Scan for the cell matching the given text and deliver its [X, Y] coordinate at center. 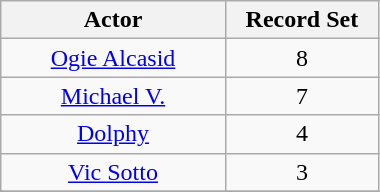
3 [302, 172]
7 [302, 96]
Ogie Alcasid [114, 58]
Michael V. [114, 96]
4 [302, 134]
Actor [114, 20]
Dolphy [114, 134]
Vic Sotto [114, 172]
Record Set [302, 20]
8 [302, 58]
